Capture the cell that displays the provided text and extract its (X, Y) central coordinate. 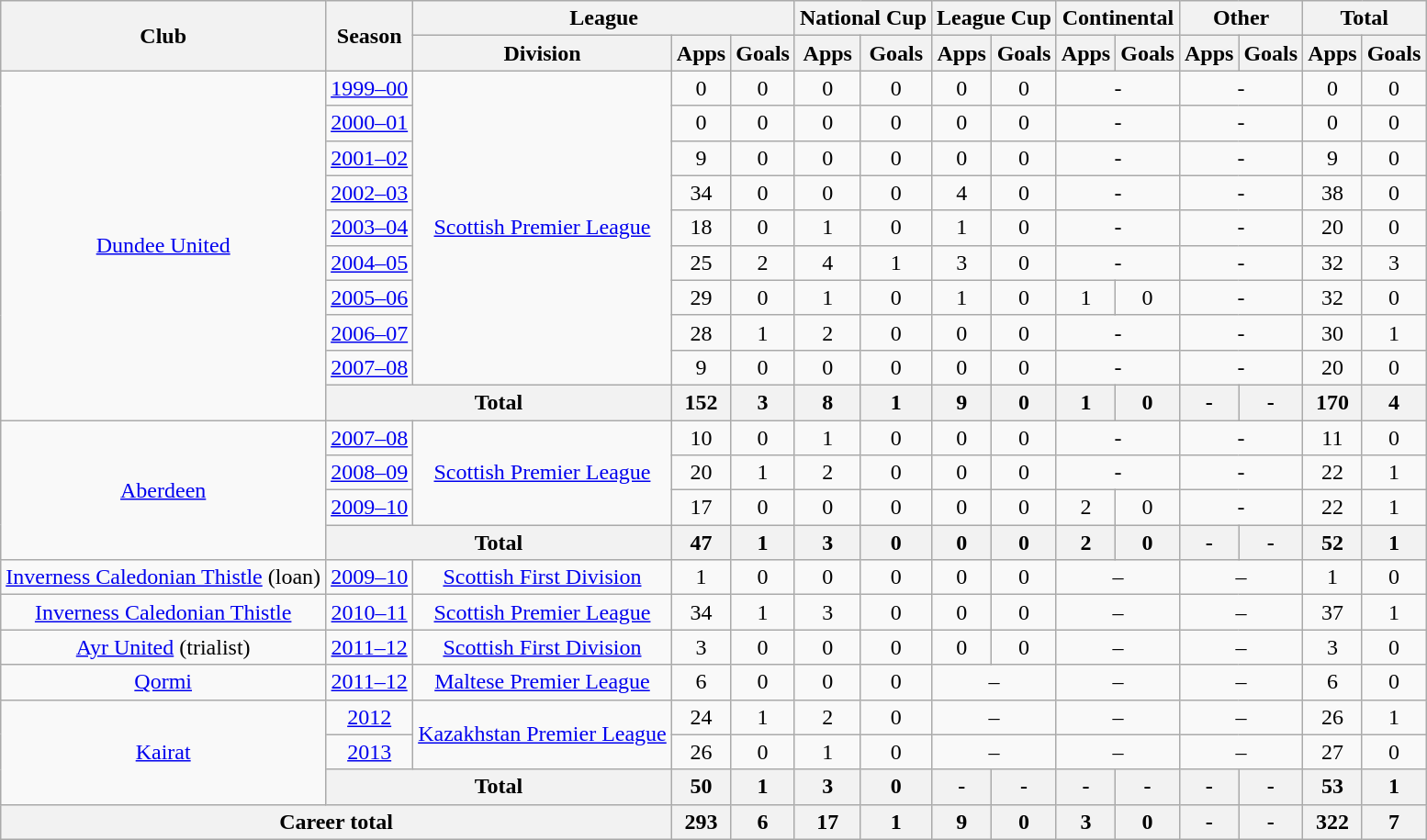
Maltese Premier League (543, 682)
Ayr United (trialist) (163, 647)
2005–06 (369, 297)
18 (701, 228)
52 (1332, 543)
38 (1332, 193)
10 (701, 438)
24 (701, 717)
2006–07 (369, 332)
Career total (336, 822)
Inverness Caledonian Thistle (loan) (163, 577)
2013 (369, 752)
2001–02 (369, 158)
Qormi (163, 682)
37 (1332, 612)
National Cup (863, 18)
Kairat (163, 752)
7 (1394, 822)
8 (827, 402)
30 (1332, 332)
27 (1332, 752)
152 (701, 402)
2010–11 (369, 612)
Club (163, 36)
Dundee United (163, 246)
League (604, 18)
47 (701, 543)
2008–09 (369, 473)
Other (1241, 18)
2000–01 (369, 123)
2004–05 (369, 263)
322 (1332, 822)
Season (369, 36)
2002–03 (369, 193)
29 (701, 297)
293 (701, 822)
Inverness Caledonian Thistle (163, 612)
25 (701, 263)
League Cup (994, 18)
1999–00 (369, 88)
Continental (1118, 18)
170 (1332, 402)
50 (701, 787)
11 (1332, 438)
Aberdeen (163, 490)
28 (701, 332)
Division (543, 53)
2003–04 (369, 228)
2012 (369, 717)
Kazakhstan Premier League (543, 734)
53 (1332, 787)
